For the text-containing cell, return its midpoint in (x, y) coordinate format. 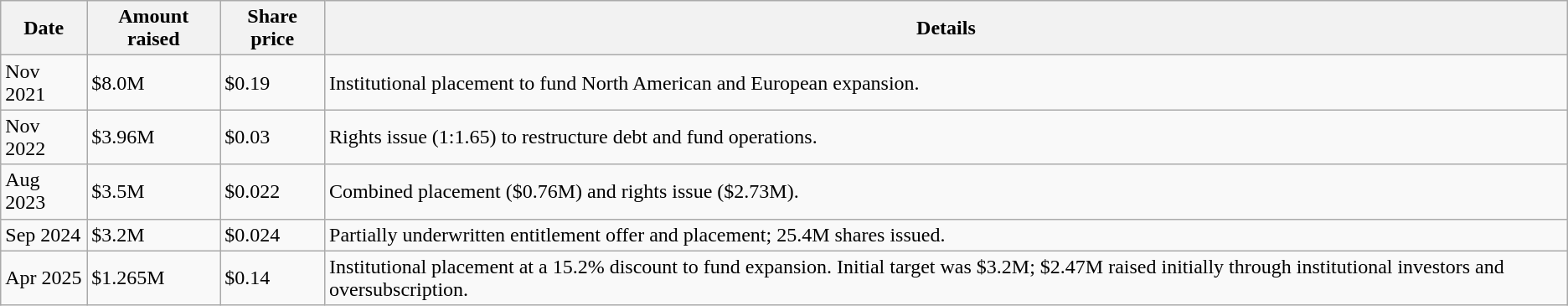
Sep 2024 (44, 235)
Date (44, 29)
Institutional placement to fund North American and European expansion. (946, 82)
Nov 2021 (44, 82)
Apr 2025 (44, 278)
Nov 2022 (44, 137)
$0.03 (273, 137)
Combined placement ($0.76M) and rights issue ($2.73M). (946, 191)
Share price (273, 29)
$0.14 (273, 278)
$1.265M (154, 278)
$0.022 (273, 191)
Aug 2023 (44, 191)
$3.2M (154, 235)
$0.024 (273, 235)
$3.5M (154, 191)
$8.0M (154, 82)
Details (946, 29)
$3.96M (154, 137)
Amount raised (154, 29)
Partially underwritten entitlement offer and placement; 25.4M shares issued. (946, 235)
$0.19 (273, 82)
Rights issue (1:1.65) to restructure debt and fund operations. (946, 137)
